Find where the given text appears and provide that cell's center as (X, Y) coordinate. 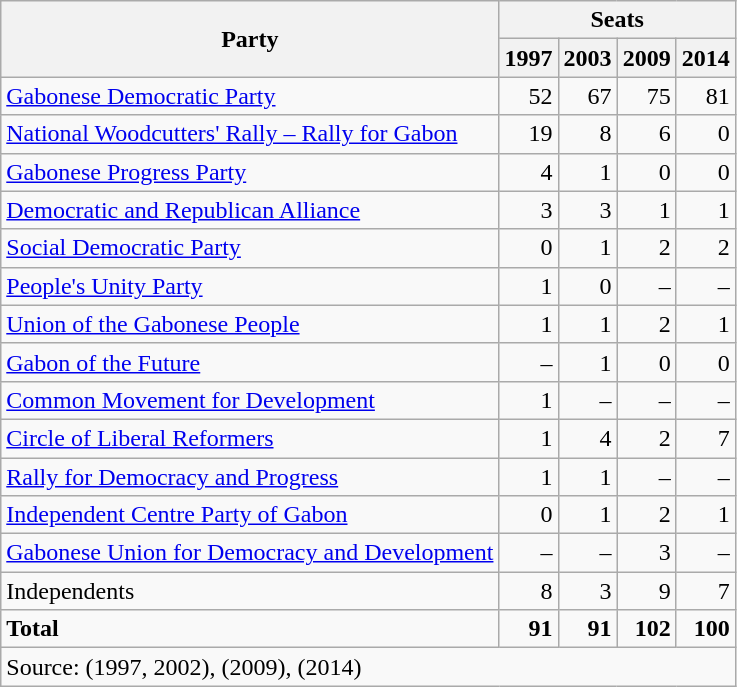
6 (646, 134)
Seats (617, 20)
Circle of Liberal Reformers (250, 438)
Social Democratic Party (250, 248)
9 (646, 591)
Gabon of the Future (250, 362)
2009 (646, 58)
1997 (528, 58)
75 (646, 96)
Common Movement for Development (250, 400)
67 (588, 96)
Gabonese Progress Party (250, 172)
Independents (250, 591)
Source: (1997, 2002), (2009), (2014) (368, 667)
19 (528, 134)
Gabonese Union for Democracy and Development (250, 553)
81 (706, 96)
Total (250, 629)
100 (706, 629)
2014 (706, 58)
People's Unity Party (250, 286)
Independent Centre Party of Gabon (250, 515)
102 (646, 629)
Gabonese Democratic Party (250, 96)
Union of the Gabonese People (250, 324)
Rally for Democracy and Progress (250, 477)
Democratic and Republican Alliance (250, 210)
Party (250, 39)
National Woodcutters' Rally – Rally for Gabon (250, 134)
2003 (588, 58)
52 (528, 96)
